Search for the cell housing the specified text and yield its [x, y] center coordinate. 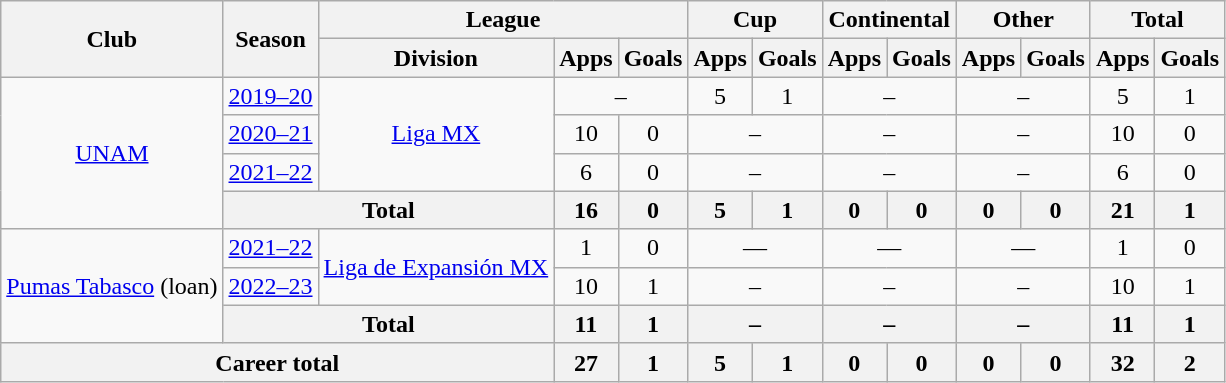
27 [586, 362]
2022–23 [270, 286]
League [503, 20]
Season [270, 39]
16 [586, 210]
Other [1023, 20]
Liga de Expansión MX [436, 267]
Liga MX [436, 134]
Pumas Tabasco (loan) [112, 286]
21 [1122, 210]
Club [112, 39]
2 [1190, 362]
Career total [278, 362]
2019–20 [270, 96]
UNAM [112, 153]
32 [1122, 362]
Division [436, 58]
2020–21 [270, 134]
Continental [889, 20]
Cup [755, 20]
